Locate the cell with the specified text and output its (X, Y) center coordinate. 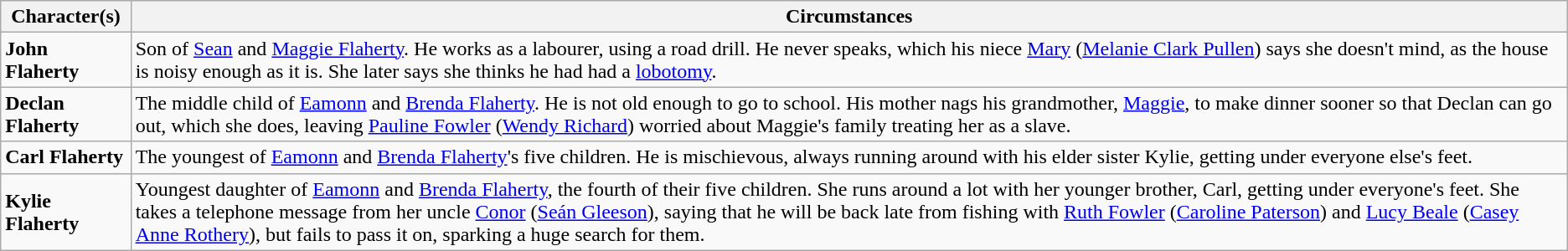
Carl Flaherty (65, 157)
Circumstances (849, 17)
Character(s) (65, 17)
Declan Flaherty (65, 114)
John Flaherty (65, 60)
Kylie Flaherty (65, 212)
